Pinpoint the cell where the given text exists, returning its (x, y) midpoint coordinate. 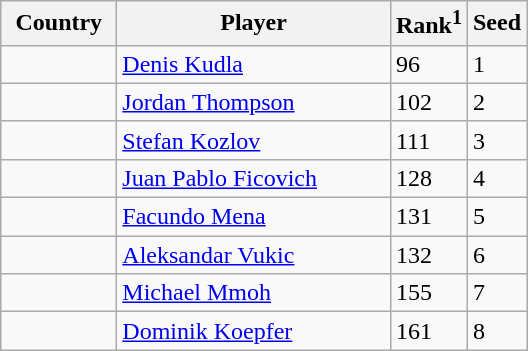
Denis Kudla (254, 64)
111 (428, 140)
Facundo Mena (254, 217)
Juan Pablo Ficovich (254, 178)
Michael Mmoh (254, 293)
Seed (496, 24)
Dominik Koepfer (254, 331)
3 (496, 140)
7 (496, 293)
4 (496, 178)
Jordan Thompson (254, 102)
131 (428, 217)
8 (496, 331)
Player (254, 24)
Country (59, 24)
Stefan Kozlov (254, 140)
1 (496, 64)
155 (428, 293)
161 (428, 331)
96 (428, 64)
102 (428, 102)
Rank1 (428, 24)
128 (428, 178)
5 (496, 217)
6 (496, 255)
2 (496, 102)
Aleksandar Vukic (254, 255)
132 (428, 255)
